Scan for the cell matching the given text and deliver its [x, y] coordinate at center. 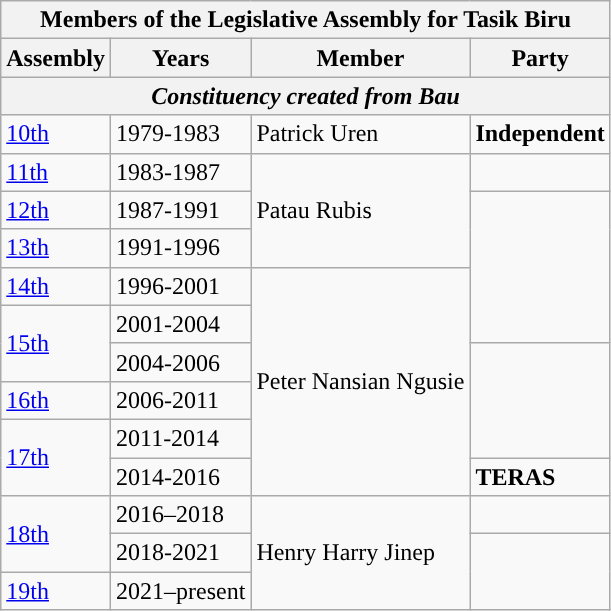
16th [56, 400]
1996-2001 [180, 286]
Constituency created from Bau [306, 96]
10th [56, 134]
2021–present [180, 591]
11th [56, 172]
18th [56, 534]
1987-1991 [180, 210]
Peter Nansian Ngusie [360, 381]
12th [56, 210]
Independent [540, 134]
1979-1983 [180, 134]
2011-2014 [180, 438]
19th [56, 591]
13th [56, 248]
14th [56, 286]
2016–2018 [180, 515]
Patau Rubis [360, 210]
Years [180, 58]
2006-2011 [180, 400]
Party [540, 58]
2018-2021 [180, 553]
2004-2006 [180, 362]
Henry Harry Jinep [360, 553]
TERAS [540, 477]
15th [56, 343]
Patrick Uren [360, 134]
1983-1987 [180, 172]
17th [56, 457]
1991-1996 [180, 248]
2001-2004 [180, 324]
Member [360, 58]
Members of the Legislative Assembly for Tasik Biru [306, 20]
2014-2016 [180, 477]
Assembly [56, 58]
